Search for the cell housing the specified text and yield its [x, y] center coordinate. 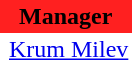
Manager [66, 16]
